Provide the [x, y] coordinate of the cell's center where the given text is located.  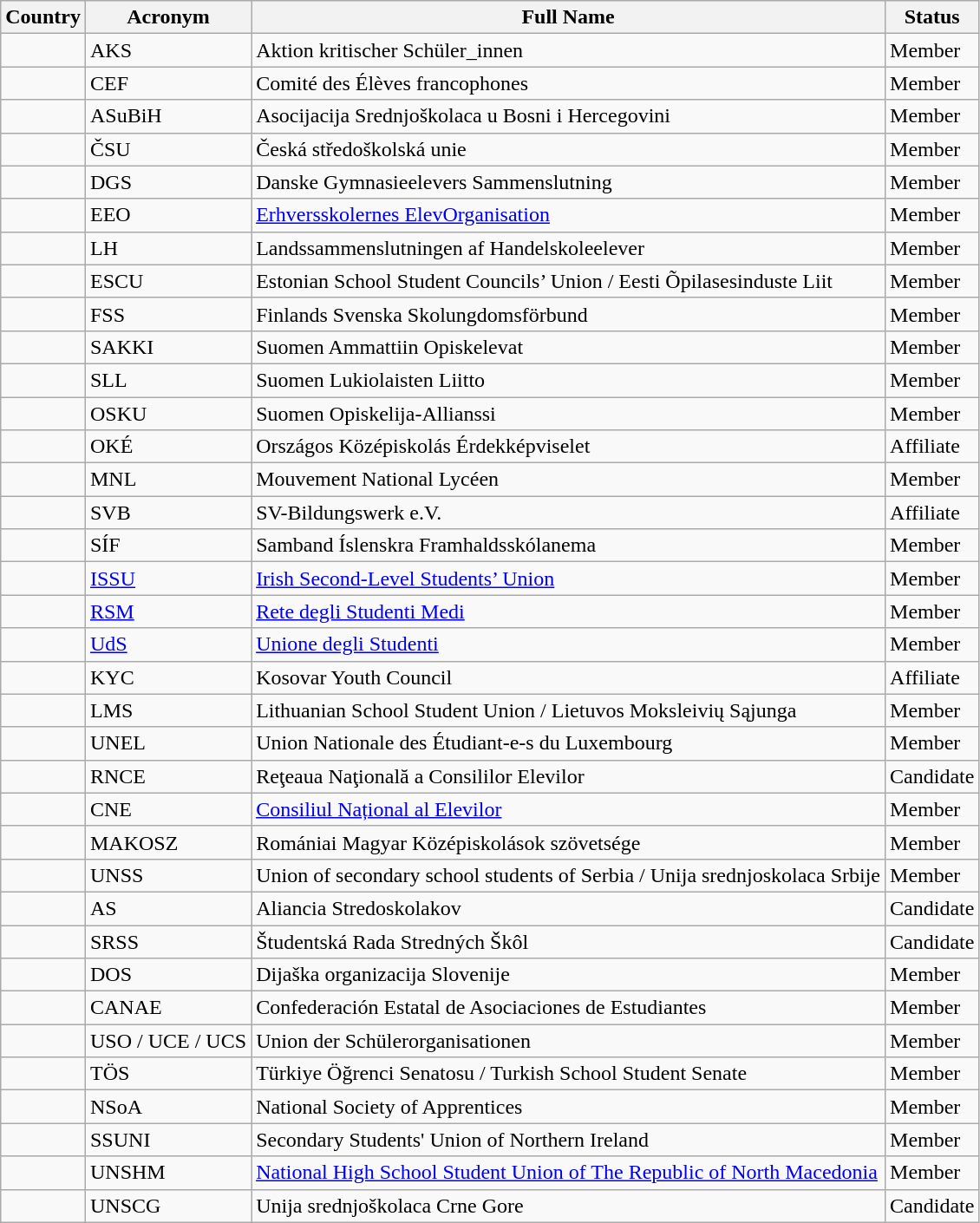
AKS [168, 50]
RSM [168, 611]
UdS [168, 644]
MAKOSZ [168, 842]
Aktion kritischer Schüler_innen [569, 50]
Erhversskolernes ElevOrganisation [569, 215]
SLL [168, 380]
National High School Student Union of The Republic of North Macedonia [569, 1173]
Status [932, 17]
Irish Second-Level Students’ Union [569, 579]
Samband Íslenskra Framhaldsskólanema [569, 546]
UNSHM [168, 1173]
OSKU [168, 414]
Landssammenslutningen af Handelskoleelever [569, 248]
Reţeaua Naţională a Consililor Elevilor [569, 776]
Secondary Students' Union of Northern Ireland [569, 1140]
Romániai Magyar Középiskolások szövetsége [569, 842]
Danske Gymnasieelevers Sammenslutning [569, 182]
Česká středoškolská unie [569, 149]
USO / UCE / UCS [168, 1041]
Kosovar Youth Council [569, 677]
RNCE [168, 776]
Full Name [569, 17]
MNL [168, 480]
Študentská Rada Stredných Škôl [569, 941]
SÍF [168, 546]
DOS [168, 975]
Rete degli Studenti Medi [569, 611]
UNSCG [168, 1206]
Asocijacija Srednjoškolaca u Bosni i Hercegovini [569, 116]
Union der Schülerorganisationen [569, 1041]
AS [168, 908]
NSoA [168, 1107]
ČSU [168, 149]
Suomen Ammattiin Opiskelevat [569, 347]
Suomen Opiskelija-Allianssi [569, 414]
Consiliul Național al Elevilor [569, 809]
ESCU [168, 281]
UNSS [168, 875]
Union Nationale des Étudiant-e-s du Luxembourg [569, 743]
FSS [168, 314]
Türkiye Öğrenci Senatosu / Turkish School Student Senate [569, 1074]
Aliancia Stredoskolakov [569, 908]
UNEL [168, 743]
SAKKI [168, 347]
SVB [168, 513]
Country [43, 17]
LH [168, 248]
Dijaška organizacija Slovenije [569, 975]
Finlands Svenska Skolungdomsförbund [569, 314]
LMS [168, 710]
National Society of Apprentices [569, 1107]
Mouvement National Lycéen [569, 480]
ISSU [168, 579]
Estonian School Student Councils’ Union / Eesti Õpilasesinduste Liit [569, 281]
Országos Középiskolás Érdekképviselet [569, 447]
Unija srednjoškolaca Crne Gore [569, 1206]
TÖS [168, 1074]
CEF [168, 83]
KYC [168, 677]
SSUNI [168, 1140]
EEO [168, 215]
Comité des Élèves francophones [569, 83]
Unione degli Studenti [569, 644]
SV-Bildungswerk e.V. [569, 513]
SRSS [168, 941]
Lithuanian School Student Union / Lietuvos Moksleivių Sąjunga [569, 710]
Confederación Estatal de Asociaciones de Estudiantes [569, 1008]
ASuBiH [168, 116]
Union of secondary school students of Serbia / Unija srednjoskolaca Srbije [569, 875]
Acronym [168, 17]
CANAE [168, 1008]
DGS [168, 182]
OKÉ [168, 447]
Suomen Lukiolaisten Liitto [569, 380]
CNE [168, 809]
